Detect which cell encompasses the target text, then output its (X, Y) center coordinate. 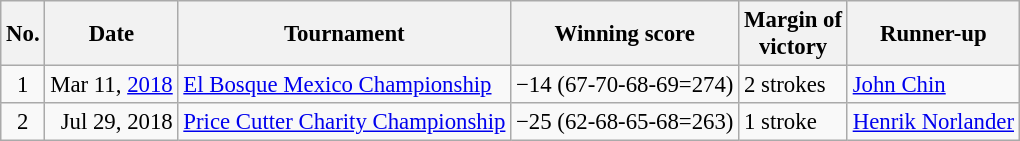
−25 (62-68-65-68=263) (625, 122)
1 stroke (794, 122)
Winning score (625, 34)
Mar 11, 2018 (112, 85)
Price Cutter Charity Championship (344, 122)
−14 (67-70-68-69=274) (625, 85)
Jul 29, 2018 (112, 122)
El Bosque Mexico Championship (344, 85)
John Chin (933, 85)
Henrik Norlander (933, 122)
Margin ofvictory (794, 34)
2 (23, 122)
2 strokes (794, 85)
1 (23, 85)
Runner-up (933, 34)
Tournament (344, 34)
Date (112, 34)
No. (23, 34)
